From the cell containing the given text, extract its center point as [x, y] coordinate. 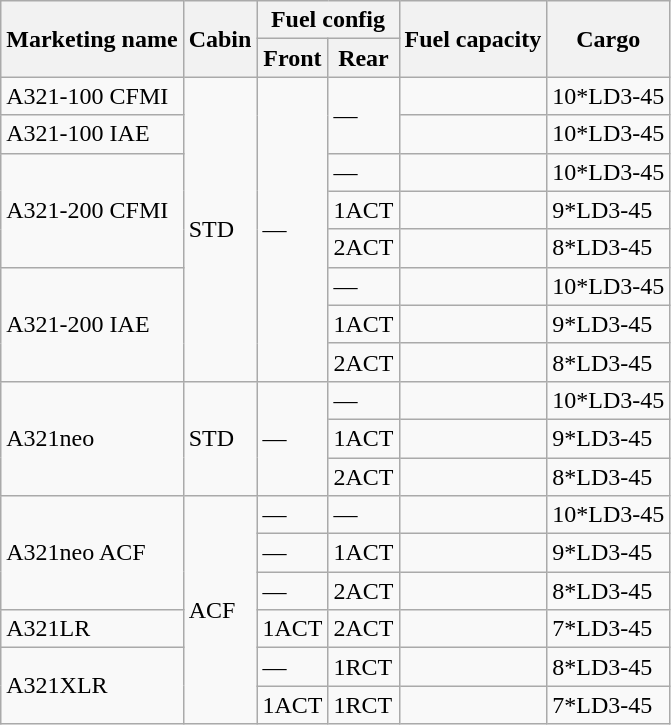
A321neo ACF [92, 553]
A321neo [92, 438]
A321LR [92, 629]
ACF [220, 610]
Fuel config [328, 20]
Cargo [608, 39]
Marketing name [92, 39]
A321-100 IAE [92, 134]
Fuel capacity [473, 39]
Cabin [220, 39]
A321-200 CFMI [92, 210]
A321XLR [92, 686]
Rear [364, 58]
A321-100 CFMI [92, 96]
Front [292, 58]
A321-200 IAE [92, 324]
